Extract the [x, y] coordinate from the center of the cell holding the provided text.  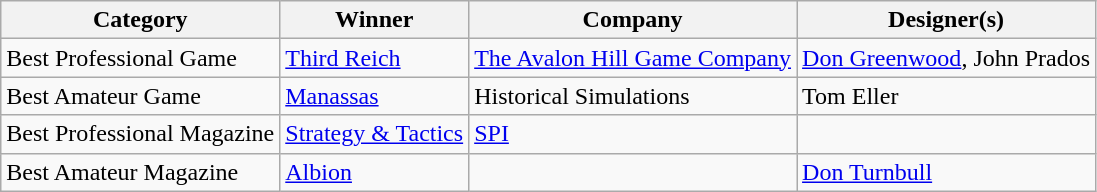
Winner [374, 20]
Best Amateur Magazine [140, 172]
Designer(s) [946, 20]
Category [140, 20]
The Avalon Hill Game Company [633, 58]
Historical Simulations [633, 96]
Manassas [374, 96]
Don Greenwood, John Prados [946, 58]
Don Turnbull [946, 172]
Company [633, 20]
SPI [633, 134]
Strategy & Tactics [374, 134]
Third Reich [374, 58]
Best Professional Game [140, 58]
Tom Eller [946, 96]
Albion [374, 172]
Best Professional Magazine [140, 134]
Best Amateur Game [140, 96]
